Return [x, y] of the center of cell containing provided text 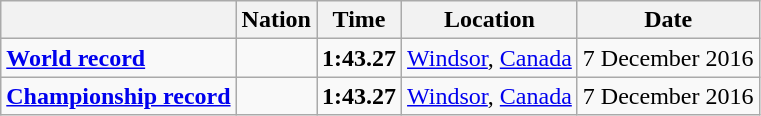
World record [118, 58]
Date [668, 20]
Time [358, 20]
Championship record [118, 96]
Location [490, 20]
Nation [276, 20]
